For the text-containing cell, return its midpoint in [x, y] coordinate format. 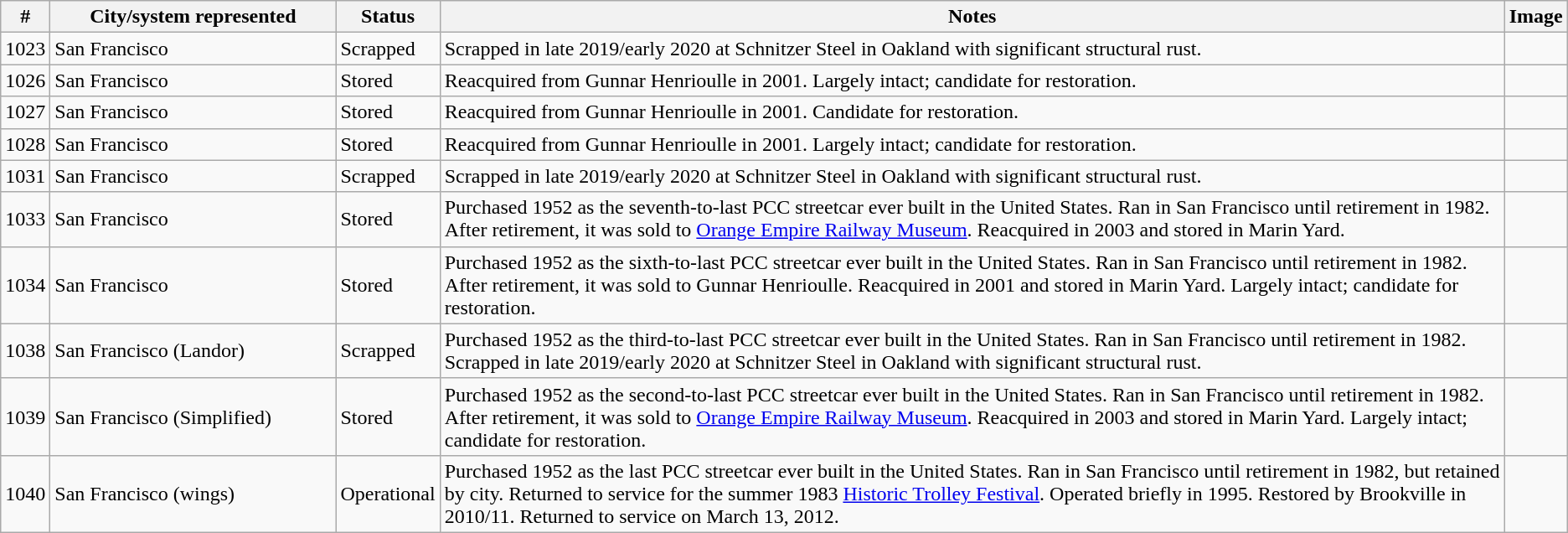
1027 [25, 112]
San Francisco (Landor) [193, 350]
Notes [972, 17]
1026 [25, 80]
San Francisco (Simplified) [193, 417]
Reacquired from Gunnar Henrioulle in 2001. Candidate for restoration. [972, 112]
# [25, 17]
1028 [25, 144]
San Francisco (wings) [193, 494]
1031 [25, 176]
1023 [25, 49]
Status [388, 17]
1034 [25, 285]
Operational [388, 494]
1033 [25, 220]
1040 [25, 494]
1038 [25, 350]
Image [1536, 17]
City/system represented [193, 17]
1039 [25, 417]
